Output the (X, Y) coordinate of the center of the cell containing the given text.  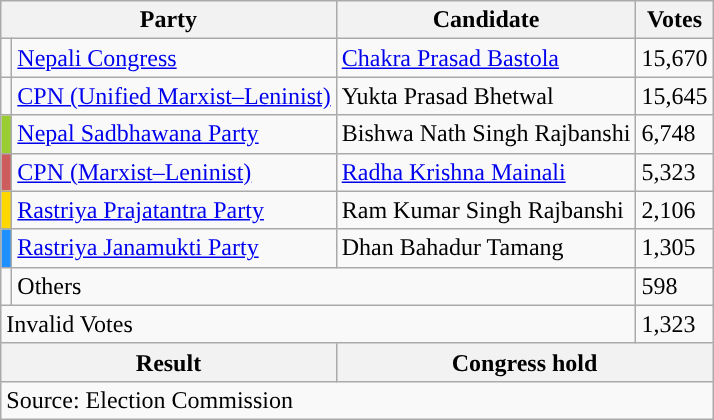
2,106 (674, 210)
Bishwa Nath Singh Rajbanshi (486, 134)
Result (168, 362)
Nepali Congress (174, 58)
CPN (Marxist–Leninist) (174, 172)
Rastriya Janamukti Party (174, 248)
Rastriya Prajatantra Party (174, 210)
Radha Krishna Mainali (486, 172)
Dhan Bahadur Tamang (486, 248)
Candidate (486, 20)
15,670 (674, 58)
Chakra Prasad Bastola (486, 58)
598 (674, 286)
6,748 (674, 134)
CPN (Unified Marxist–Leninist) (174, 96)
15,645 (674, 96)
Invalid Votes (318, 324)
1,323 (674, 324)
Yukta Prasad Bhetwal (486, 96)
Votes (674, 20)
Congress hold (524, 362)
Source: Election Commission (357, 400)
5,323 (674, 172)
Nepal Sadbhawana Party (174, 134)
1,305 (674, 248)
Others (324, 286)
Ram Kumar Singh Rajbanshi (486, 210)
Party (168, 20)
